Extract the (x, y) coordinate from the center of the cell holding the provided text.  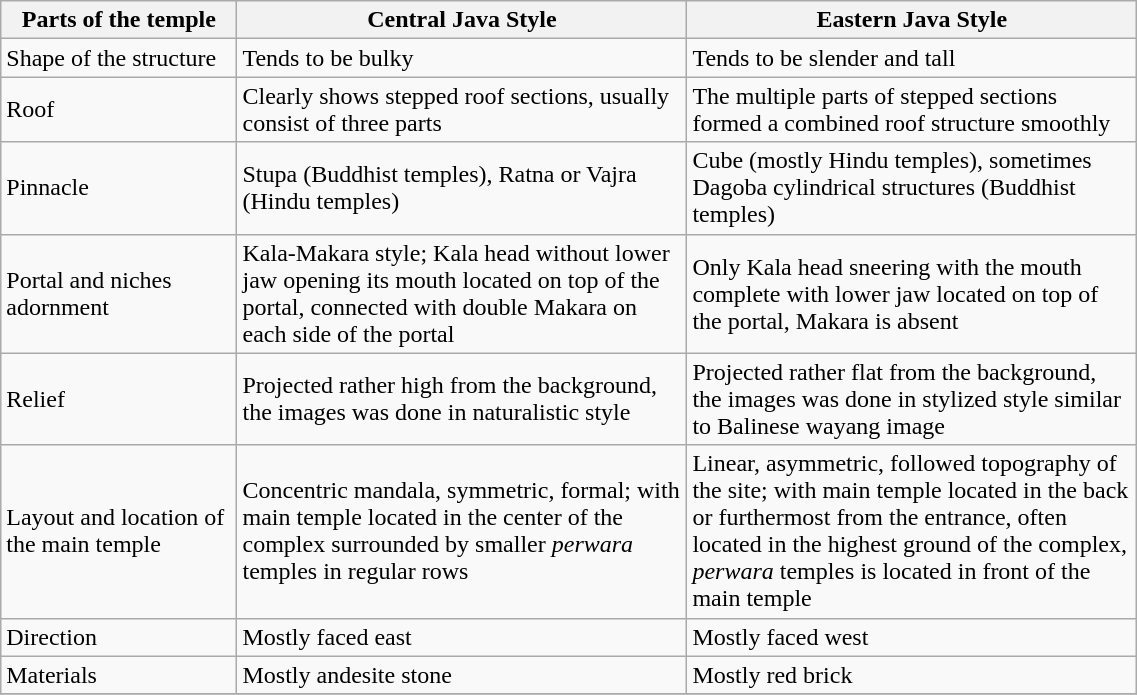
The multiple parts of stepped sections formed a combined roof structure smoothly (912, 110)
Cube (mostly Hindu temples), sometimes Dagoba cylindrical structures (Buddhist temples) (912, 188)
Relief (119, 399)
Layout and location of the main temple (119, 532)
Concentric mandala, symmetric, formal; with main temple located in the center of the complex surrounded by smaller perwara temples in regular rows (462, 532)
Mostly faced west (912, 637)
Parts of the temple (119, 20)
Shape of the structure (119, 58)
Mostly faced east (462, 637)
Direction (119, 637)
Tends to be bulky (462, 58)
Tends to be slender and tall (912, 58)
Mostly andesite stone (462, 675)
Mostly red brick (912, 675)
Portal and niches adornment (119, 294)
Projected rather high from the background, the images was done in naturalistic style (462, 399)
Only Kala head sneering with the mouth complete with lower jaw located on top of the portal, Makara is absent (912, 294)
Central Java Style (462, 20)
Pinnacle (119, 188)
Projected rather flat from the background, the images was done in stylized style similar to Balinese wayang image (912, 399)
Stupa (Buddhist temples), Ratna or Vajra (Hindu temples) (462, 188)
Eastern Java Style (912, 20)
Materials (119, 675)
Roof (119, 110)
Clearly shows stepped roof sections, usually consist of three parts (462, 110)
